Provide the [X, Y] coordinate of the cell's center where the given text is located.  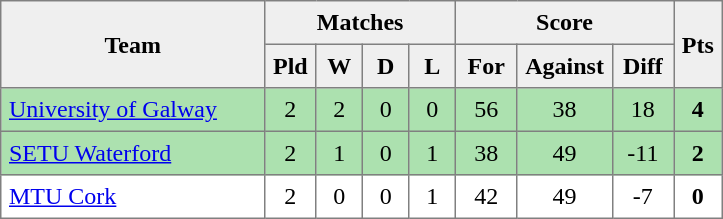
4 [698, 110]
University of Galway [133, 110]
Pld [290, 66]
For [486, 66]
MTU Cork [133, 197]
Diff [643, 66]
W [339, 66]
L [432, 66]
56 [486, 110]
-7 [643, 197]
Score [564, 23]
-11 [643, 153]
Against [564, 66]
42 [486, 197]
Pts [698, 44]
SETU Waterford [133, 153]
Matches [360, 23]
18 [643, 110]
D [385, 66]
Team [133, 44]
